Identify which cell holds the provided text, then report its (X, Y) central coordinate. 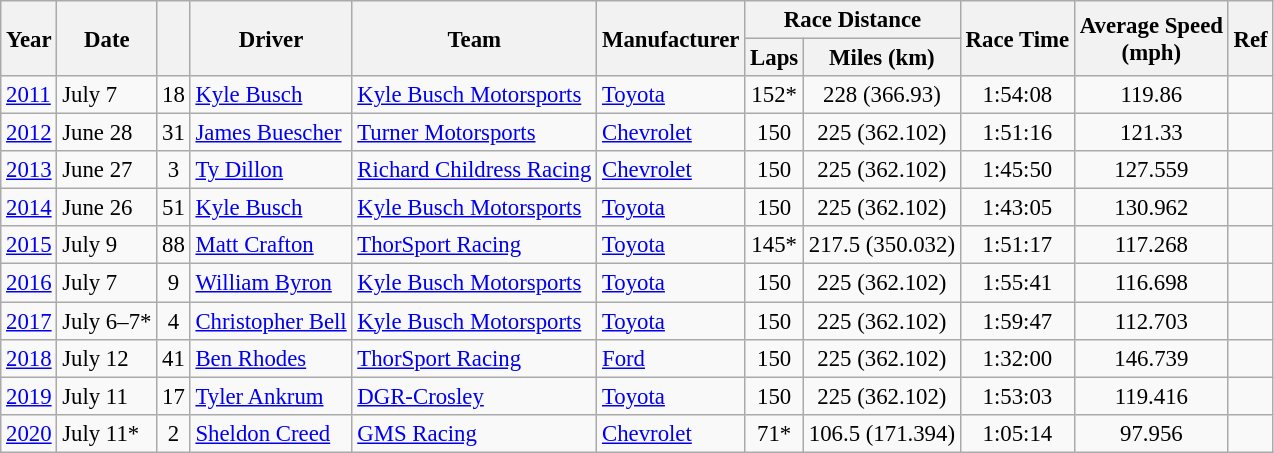
Christopher Bell (271, 321)
Matt Crafton (271, 245)
152* (774, 95)
112.703 (1151, 321)
3 (174, 170)
Average Speed(mph) (1151, 38)
William Byron (271, 283)
41 (174, 358)
Turner Motorsports (474, 133)
Sheldon Creed (271, 433)
146.739 (1151, 358)
July 12 (107, 358)
106.5 (171.394) (882, 433)
1:43:05 (1017, 208)
June 27 (107, 170)
Team (474, 38)
1:32:00 (1017, 358)
1:45:50 (1017, 170)
Miles (km) (882, 58)
Tyler Ankrum (271, 396)
121.33 (1151, 133)
Driver (271, 38)
Race Distance (853, 20)
2015 (29, 245)
97.956 (1151, 433)
Ben Rhodes (271, 358)
130.962 (1151, 208)
1:55:41 (1017, 283)
18 (174, 95)
GMS Racing (474, 433)
James Buescher (271, 133)
2014 (29, 208)
June 26 (107, 208)
Ford (671, 358)
1:51:16 (1017, 133)
July 11 (107, 396)
117.268 (1151, 245)
Ty Dillon (271, 170)
145* (774, 245)
228 (366.93) (882, 95)
Race Time (1017, 38)
2011 (29, 95)
88 (174, 245)
July 6–7* (107, 321)
119.416 (1151, 396)
31 (174, 133)
Richard Childress Racing (474, 170)
1:54:08 (1017, 95)
1:53:03 (1017, 396)
2019 (29, 396)
1:51:17 (1017, 245)
51 (174, 208)
DGR-Crosley (474, 396)
Ref (1250, 38)
2020 (29, 433)
2016 (29, 283)
2012 (29, 133)
1:59:47 (1017, 321)
2017 (29, 321)
217.5 (350.032) (882, 245)
Manufacturer (671, 38)
116.698 (1151, 283)
July 9 (107, 245)
71* (774, 433)
9 (174, 283)
Year (29, 38)
Laps (774, 58)
Date (107, 38)
4 (174, 321)
July 11* (107, 433)
119.86 (1151, 95)
2018 (29, 358)
17 (174, 396)
2 (174, 433)
1:05:14 (1017, 433)
June 28 (107, 133)
2013 (29, 170)
127.559 (1151, 170)
